Scan for the cell matching the given text and deliver its [X, Y] coordinate at center. 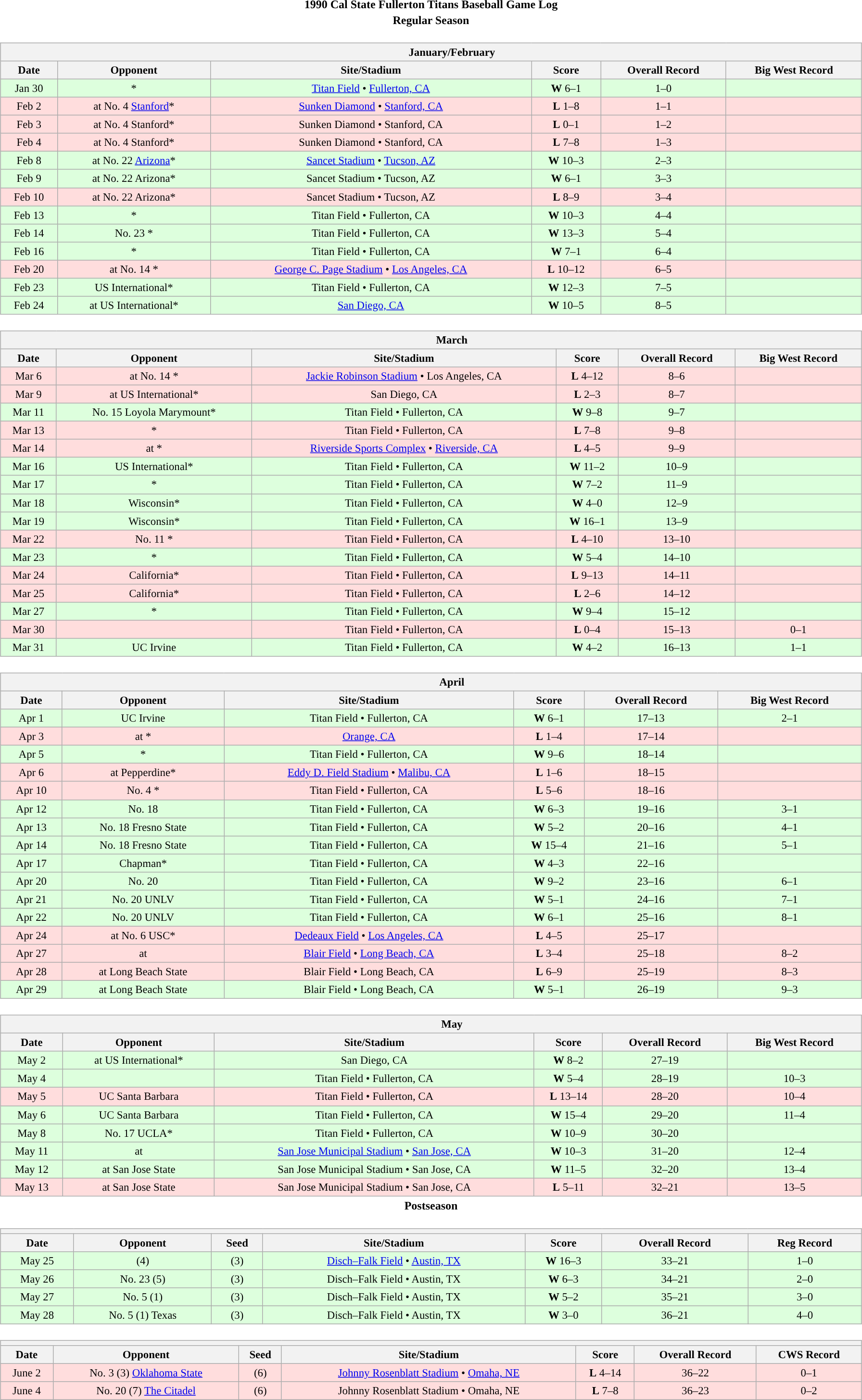
12–9 [676, 503]
Feb 4 [29, 142]
4–0 [805, 1315]
at No. 6 USC* [143, 935]
5–4 [664, 233]
Mar 16 [29, 467]
7–1 [790, 899]
Apr 10 [32, 790]
George C. Page Stadium • Los Angeles, CA [371, 269]
33–21 [674, 1261]
Apr 1 [32, 718]
0–2 [809, 1391]
18–14 [650, 754]
April [431, 682]
28–20 [665, 1096]
18–16 [650, 790]
Apr 24 [32, 935]
May 11 [32, 1151]
Mar 19 [29, 521]
May [431, 1024]
Apr 29 [32, 990]
Feb 9 [29, 178]
L 1–8 [566, 106]
No. 20 (7) The Citadel [146, 1391]
Apr 27 [32, 954]
January/February [431, 52]
11–9 [676, 484]
24–16 [650, 899]
18–15 [650, 773]
No. 17 UCLA* [139, 1133]
20–16 [650, 827]
Mar 30 [29, 629]
No. 5 (1) [142, 1297]
15–12 [676, 611]
May 6 [32, 1115]
25–19 [650, 971]
2–3 [664, 161]
8–2 [790, 954]
May 26 [38, 1279]
Feb 14 [29, 233]
Apr 13 [32, 827]
23–16 [650, 881]
12–4 [795, 1151]
9–8 [676, 431]
28–19 [665, 1079]
Eddy D. Field Stadium • Malibu, CA [369, 773]
3–3 [664, 178]
25–16 [650, 917]
13–10 [676, 539]
Mar 11 [29, 412]
8–1 [790, 917]
Mar 18 [29, 503]
No. 18 [143, 809]
Mar 27 [29, 611]
Riverside Sports Complex • Riverside, CA [404, 448]
25–18 [650, 954]
Mar 6 [29, 376]
L 13–14 [569, 1096]
Feb 10 [29, 197]
Feb 16 [29, 251]
W 9–2 [549, 881]
No. 15 Loyola Marymount* [154, 412]
W 8–2 [569, 1060]
May 28 [38, 1315]
9–7 [676, 412]
No. 23 (5) [142, 1279]
May 8 [32, 1133]
W 3–0 [563, 1315]
6–5 [664, 269]
Apr 5 [32, 754]
May 12 [32, 1169]
Apr 21 [32, 899]
L 2–6 [587, 593]
W 13–3 [566, 233]
No. 3 (3) Oklahoma State [146, 1373]
34–21 [674, 1279]
May 4 [32, 1079]
22–16 [650, 863]
W 7–1 [566, 251]
L 5–11 [569, 1187]
L 4–10 [587, 539]
June 2 [27, 1373]
36–22 [696, 1373]
L 1–6 [549, 773]
35–21 [674, 1297]
Mar 31 [29, 648]
Orange, CA [369, 737]
Feb 20 [29, 269]
W 9–8 [587, 412]
W 10–5 [566, 305]
Chapman* [143, 863]
W 7–2 [587, 484]
CWS Record [809, 1355]
15–13 [676, 629]
March [431, 340]
14–11 [676, 575]
W 16–3 [563, 1261]
No. 4 * [143, 790]
2–1 [790, 718]
36–21 [674, 1315]
Mar 24 [29, 575]
Reg Record [805, 1243]
L 1–4 [549, 737]
L 0–1 [566, 125]
No. 11 * [154, 539]
L 3–4 [549, 954]
Feb 8 [29, 161]
Mar 13 [29, 431]
29–20 [665, 1115]
W 16–1 [587, 521]
16–13 [676, 648]
May 27 [38, 1297]
6–4 [664, 251]
36–23 [696, 1391]
8–6 [676, 376]
13–5 [795, 1187]
Apr 28 [32, 971]
9–9 [676, 448]
14–12 [676, 593]
(4) [142, 1261]
L 8–9 [566, 197]
No. 23 * [134, 233]
Apr 17 [32, 863]
26–19 [650, 990]
Apr 14 [32, 845]
L 4–14 [605, 1373]
at Pepperdine* [143, 773]
W 11–2 [587, 467]
June 4 [27, 1391]
Dedeaux Field • Los Angeles, CA [369, 935]
Feb 13 [29, 215]
Apr 6 [32, 773]
13–9 [676, 521]
W 9–4 [587, 611]
19–16 [650, 809]
Jackie Robinson Stadium • Los Angeles, CA [404, 376]
L 0–4 [587, 629]
2–0 [805, 1279]
L 9–13 [587, 575]
Feb 3 [29, 125]
W 12–3 [566, 287]
7–5 [664, 287]
10–3 [795, 1079]
9–3 [790, 990]
Mar 23 [29, 557]
32–21 [665, 1187]
Feb 23 [29, 287]
L 10–12 [566, 269]
Mar 9 [29, 394]
8–7 [676, 394]
W 4–0 [587, 503]
W 11–5 [569, 1169]
1–2 [664, 125]
21–16 [650, 845]
May 2 [32, 1060]
Apr 12 [32, 809]
5–1 [790, 845]
4–4 [664, 215]
W 10–9 [569, 1133]
31–20 [665, 1151]
30–20 [665, 1133]
No. 20 [143, 881]
L 4–12 [587, 376]
L 6–9 [549, 971]
27–19 [665, 1060]
17–14 [650, 737]
May 13 [32, 1187]
L 5–6 [549, 790]
10–9 [676, 467]
25–17 [650, 935]
May 5 [32, 1096]
No. 5 (1) Texas [142, 1315]
W 9–6 [549, 754]
14–10 [676, 557]
8–5 [664, 305]
Mar 22 [29, 539]
Mar 14 [29, 448]
17–13 [650, 718]
3–1 [790, 809]
Jan 30 [29, 88]
3–4 [664, 197]
13–4 [795, 1169]
Mar 25 [29, 593]
W 4–2 [587, 648]
Apr 20 [32, 881]
Feb 24 [29, 305]
6–1 [790, 881]
32–20 [665, 1169]
Feb 2 [29, 106]
3–0 [805, 1297]
May 25 [38, 1261]
8–3 [790, 971]
11–4 [795, 1115]
L 2–3 [587, 394]
Apr 3 [32, 737]
Mar 17 [29, 484]
Apr 22 [32, 917]
1–3 [664, 142]
W 4–3 [549, 863]
4–1 [790, 827]
10–4 [795, 1096]
